Capture the cell that displays the provided text and extract its [X, Y] central coordinate. 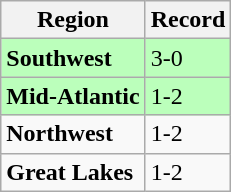
Great Lakes [73, 172]
Mid-Atlantic [73, 96]
Record [188, 20]
3-0 [188, 58]
Region [73, 20]
Northwest [73, 134]
Southwest [73, 58]
